Search for the cell housing the specified text and yield its [X, Y] center coordinate. 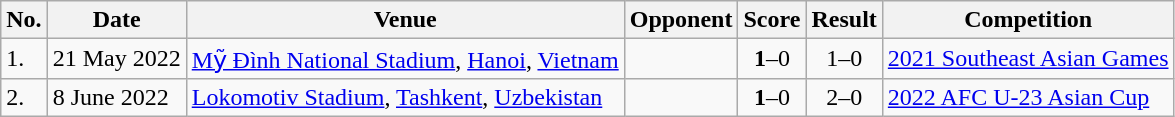
Score [772, 20]
No. [24, 20]
Mỹ Đình National Stadium, Hanoi, Vietnam [405, 59]
8 June 2022 [116, 97]
Result [844, 20]
Date [116, 20]
Competition [1028, 20]
21 May 2022 [116, 59]
2. [24, 97]
Venue [405, 20]
2–0 [844, 97]
1. [24, 59]
Opponent [681, 20]
2022 AFC U-23 Asian Cup [1028, 97]
2021 Southeast Asian Games [1028, 59]
Lokomotiv Stadium, Tashkent, Uzbekistan [405, 97]
